Provide the [x, y] coordinate of the cell's center where the given text is located.  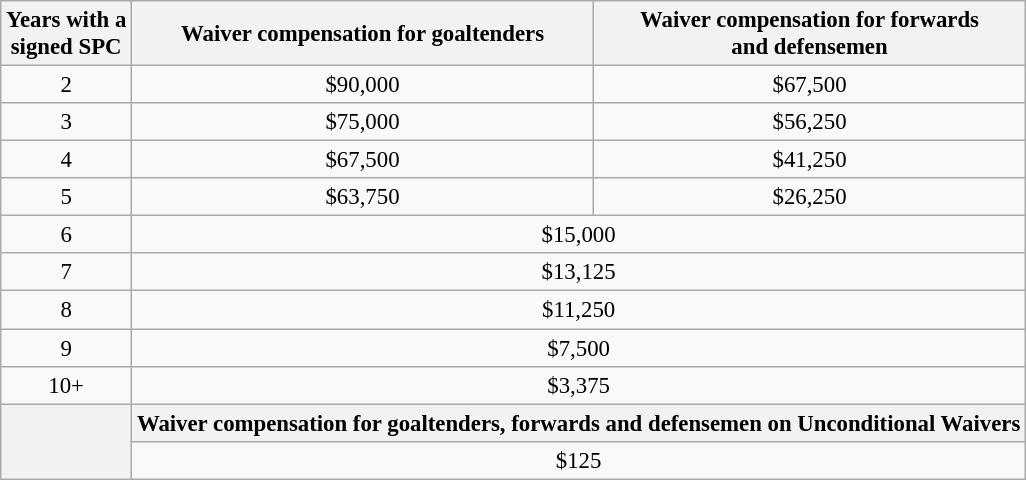
$90,000 [363, 85]
$11,250 [579, 310]
Waiver compensation for goaltenders [363, 34]
4 [66, 160]
9 [66, 348]
$125 [579, 460]
$26,250 [809, 197]
$56,250 [809, 122]
6 [66, 235]
$41,250 [809, 160]
10+ [66, 385]
$63,750 [363, 197]
$15,000 [579, 235]
$7,500 [579, 348]
5 [66, 197]
3 [66, 122]
8 [66, 310]
$3,375 [579, 385]
7 [66, 273]
$13,125 [579, 273]
2 [66, 85]
$75,000 [363, 122]
Waiver compensation for goaltenders, forwards and defensemen on Unconditional Waivers [579, 423]
Years with asigned SPC [66, 34]
Waiver compensation for forwardsand defensemen [809, 34]
